Scan for the cell matching the given text and deliver its (X, Y) coordinate at center. 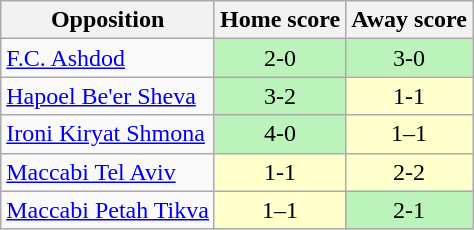
Away score (410, 20)
4-0 (280, 134)
F.C. Ashdod (108, 58)
3-2 (280, 96)
3-0 (410, 58)
2-1 (410, 210)
2-2 (410, 172)
Maccabi Tel Aviv (108, 172)
Home score (280, 20)
Maccabi Petah Tikva (108, 210)
2-0 (280, 58)
Opposition (108, 20)
Hapoel Be'er Sheva (108, 96)
Ironi Kiryat Shmona (108, 134)
